For the text-containing cell, return its midpoint in [x, y] coordinate format. 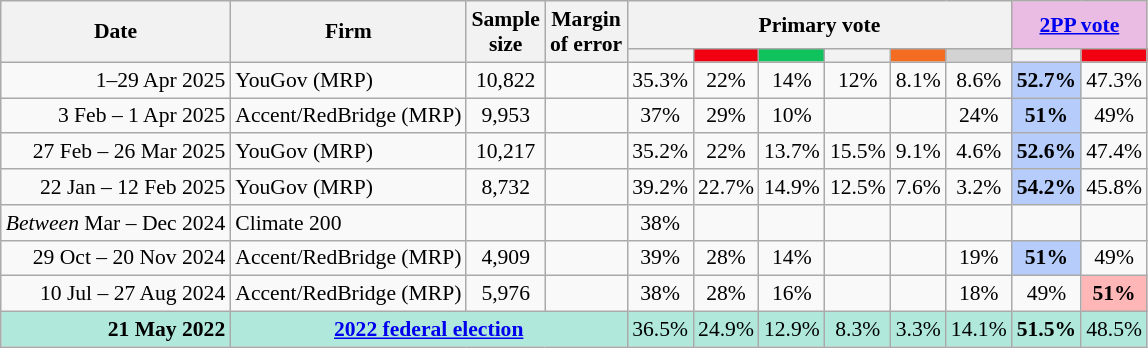
52.7% [1046, 80]
15.5% [858, 152]
5,976 [505, 294]
19% [979, 258]
21 May 2022 [116, 330]
10,822 [505, 80]
Firm [348, 32]
22.7% [726, 187]
37% [660, 116]
14.1% [979, 330]
12.5% [858, 187]
47.3% [1114, 80]
14.9% [792, 187]
8,732 [505, 187]
3.2% [979, 187]
27 Feb – 26 Mar 2025 [116, 152]
22 Jan – 12 Feb 2025 [116, 187]
8.1% [918, 80]
7.6% [918, 187]
4,909 [505, 258]
Samplesize [505, 32]
39% [660, 258]
2022 federal election [428, 330]
10 Jul – 27 Aug 2024 [116, 294]
52.6% [1046, 152]
47.4% [1114, 152]
3 Feb – 1 Apr 2025 [116, 116]
Date [116, 32]
24.9% [726, 330]
9.1% [918, 152]
12.9% [792, 330]
51.5% [1046, 330]
35.3% [660, 80]
39.2% [660, 187]
54.2% [1046, 187]
4.6% [979, 152]
16% [792, 294]
48.5% [1114, 330]
29 Oct – 20 Nov 2024 [116, 258]
9,953 [505, 116]
8.6% [979, 80]
2PP vote [1080, 25]
35.2% [660, 152]
Climate 200 [348, 223]
Primary vote [820, 25]
36.5% [660, 330]
12% [858, 80]
Between Mar – Dec 2024 [116, 223]
1–29 Apr 2025 [116, 80]
18% [979, 294]
8.3% [858, 330]
45.8% [1114, 187]
10% [792, 116]
3.3% [918, 330]
24% [979, 116]
29% [726, 116]
Marginof error [586, 32]
13.7% [792, 152]
10,217 [505, 152]
